Determine the [x, y] coordinate at the center of the cell enclosing the given text.  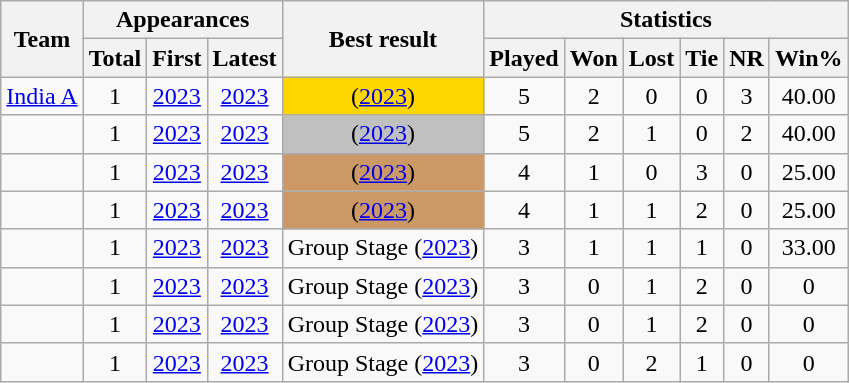
Latest [244, 58]
Total [115, 58]
Team [42, 39]
Statistics [666, 20]
33.00 [808, 248]
India A [42, 96]
First [177, 58]
Won [594, 58]
Played [524, 58]
Appearances [182, 20]
Win% [808, 58]
Tie [702, 58]
Best result [383, 39]
NR [747, 58]
Lost [651, 58]
